Determine the (x, y) coordinate at the center of the cell enclosing the given text.  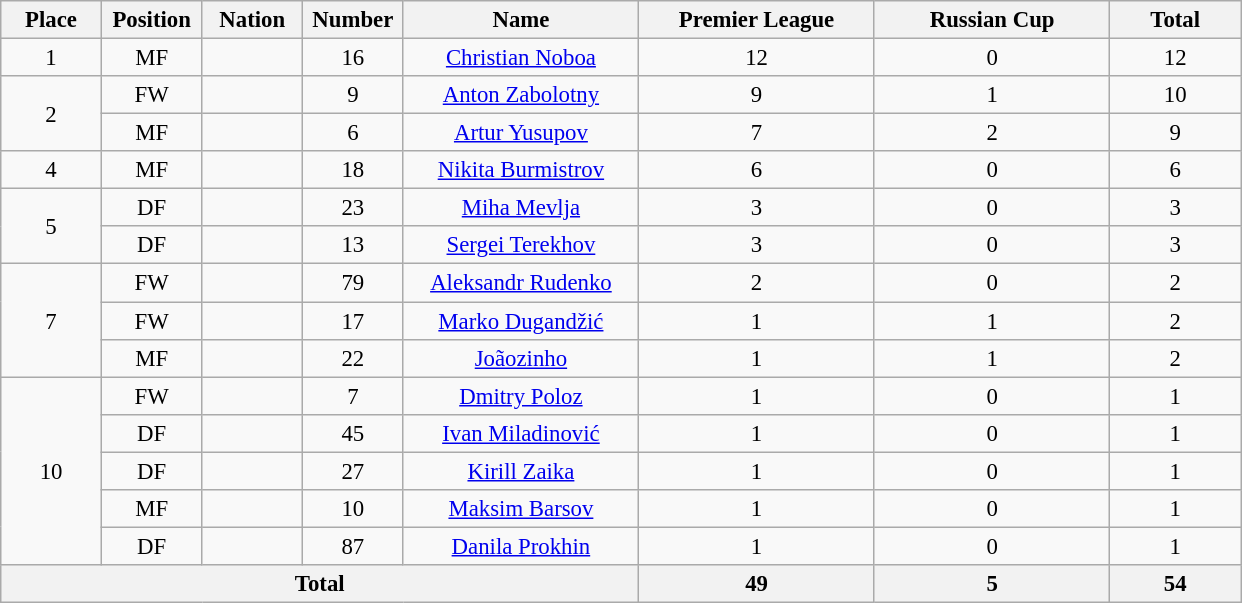
18 (354, 170)
4 (52, 170)
Place (52, 20)
Artur Yusupov (521, 133)
Dmitry Poloz (521, 396)
49 (757, 584)
Name (521, 20)
27 (354, 471)
Maksim Barsov (521, 509)
22 (354, 358)
Joãozinho (521, 358)
Russian Cup (992, 20)
Sergei Terekhov (521, 245)
Miha Mevlja (521, 208)
45 (354, 433)
Nikita Burmistrov (521, 170)
Nation (252, 20)
Ivan Miladinović (521, 433)
16 (354, 58)
Kirill Zaika (521, 471)
Position (152, 20)
Premier League (757, 20)
87 (354, 546)
Number (354, 20)
17 (354, 321)
54 (1176, 584)
Aleksandr Rudenko (521, 283)
Marko Dugandžić (521, 321)
Danila Prokhin (521, 546)
Anton Zabolotny (521, 95)
13 (354, 245)
79 (354, 283)
23 (354, 208)
Christian Noboa (521, 58)
